Scan for the cell matching the given text and deliver its (x, y) coordinate at center. 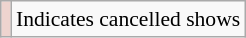
Indicates cancelled shows (128, 19)
